For the text-containing cell, return its midpoint in (X, Y) coordinate format. 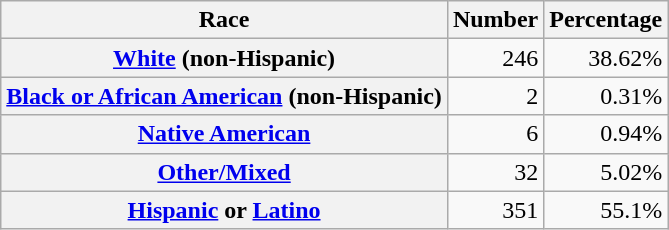
Hispanic or Latino (224, 210)
55.1% (606, 210)
5.02% (606, 172)
Percentage (606, 20)
246 (495, 58)
6 (495, 134)
Number (495, 20)
38.62% (606, 58)
Black or African American (non-Hispanic) (224, 96)
32 (495, 172)
0.31% (606, 96)
Other/Mixed (224, 172)
Native American (224, 134)
351 (495, 210)
Race (224, 20)
White (non-Hispanic) (224, 58)
0.94% (606, 134)
2 (495, 96)
